Determine the [x, y] coordinate at the center of the cell enclosing the given text.  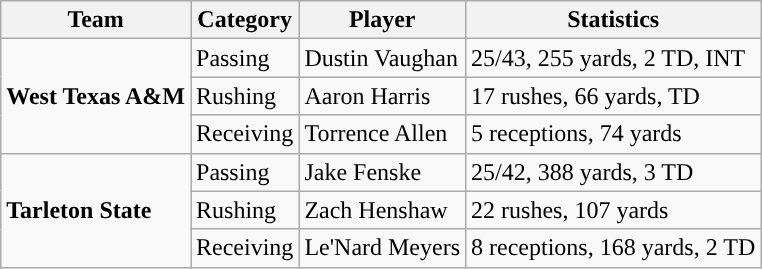
West Texas A&M [96, 96]
Aaron Harris [382, 96]
Team [96, 20]
Player [382, 20]
8 receptions, 168 yards, 2 TD [614, 248]
Le'Nard Meyers [382, 248]
Dustin Vaughan [382, 58]
22 rushes, 107 yards [614, 210]
Statistics [614, 20]
Zach Henshaw [382, 210]
25/42, 388 yards, 3 TD [614, 172]
Jake Fenske [382, 172]
25/43, 255 yards, 2 TD, INT [614, 58]
Category [244, 20]
17 rushes, 66 yards, TD [614, 96]
Torrence Allen [382, 134]
Tarleton State [96, 210]
5 receptions, 74 yards [614, 134]
